Scan for the cell matching the given text and deliver its [X, Y] coordinate at center. 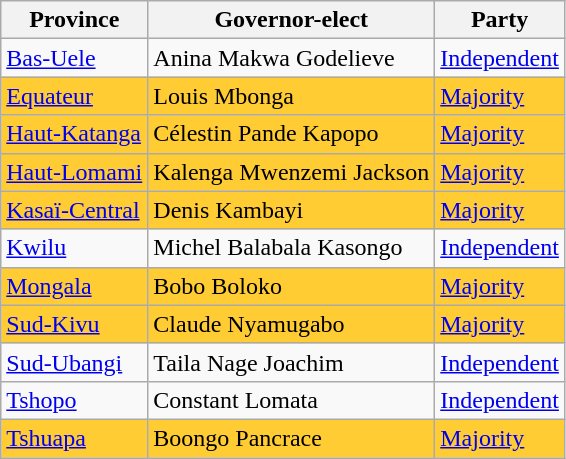
Equateur [74, 96]
Boongo Pancrace [292, 438]
Tshuapa [74, 438]
Kwilu [74, 248]
Kasaï-Central [74, 210]
Claude Nyamugabo [292, 324]
Denis Kambayi [292, 210]
Kalenga Mwenzemi Jackson [292, 172]
Haut-Katanga [74, 134]
Michel Balabala Kasongo [292, 248]
Mongala [74, 286]
Taila Nage Joachim [292, 362]
Party [500, 20]
Anina Makwa Godelieve [292, 58]
Constant Lomata [292, 400]
Governor-elect [292, 20]
Louis Mbonga [292, 96]
Sud-Ubangi [74, 362]
Tshopo [74, 400]
Province [74, 20]
Haut-Lomami [74, 172]
Célestin Pande Kapopo [292, 134]
Sud-Kivu [74, 324]
Bobo Boloko [292, 286]
Bas-Uele [74, 58]
